Pinpoint the cell where the given text exists, returning its (X, Y) midpoint coordinate. 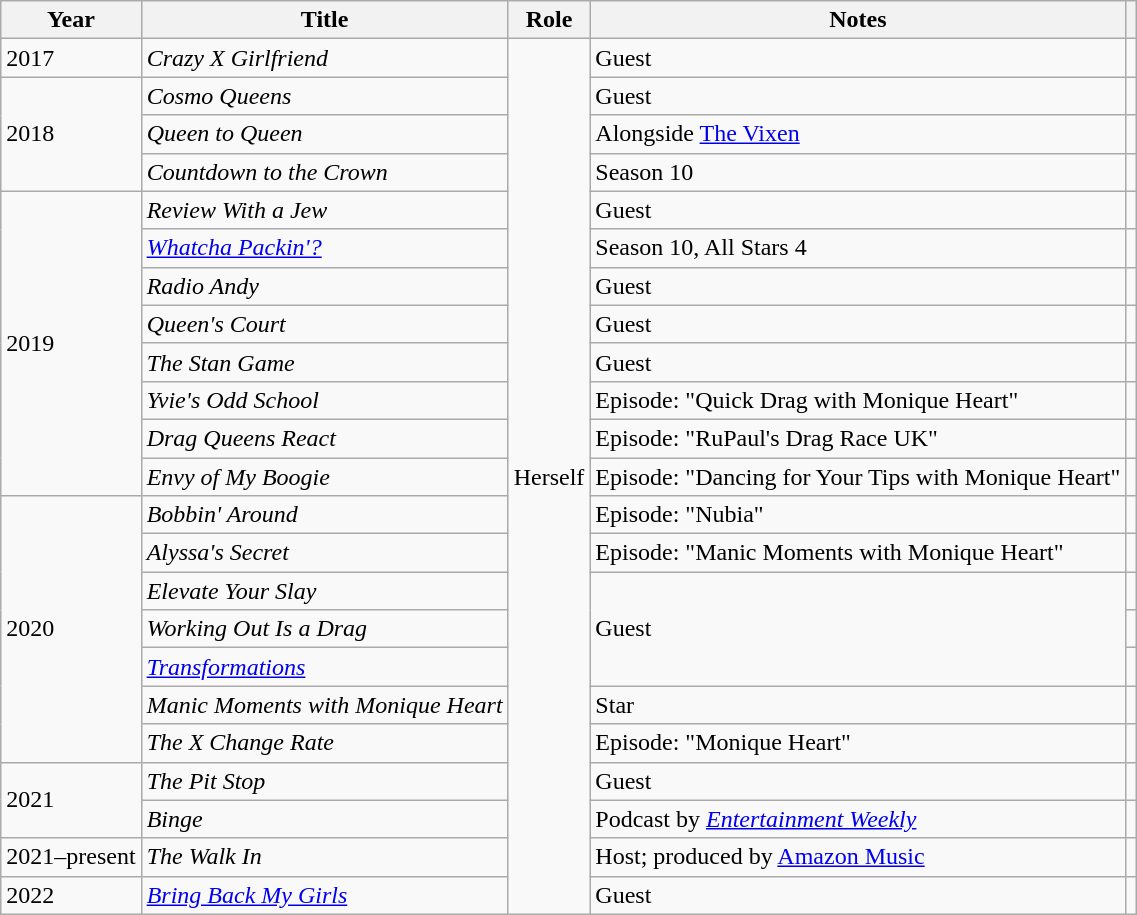
2019 (71, 343)
2018 (71, 134)
The Stan Game (324, 362)
2021–present (71, 857)
Alyssa's Secret (324, 553)
2021 (71, 800)
Episode: "Manic Moments with Monique Heart" (858, 553)
Role (549, 20)
The Walk In (324, 857)
Crazy X Girlfriend (324, 58)
The Pit Stop (324, 781)
The X Change Rate (324, 743)
Alongside The Vixen (858, 134)
Herself (549, 476)
Episode: "Quick Drag with Monique Heart" (858, 400)
Title (324, 20)
Yvie's Odd School (324, 400)
Manic Moments with Monique Heart (324, 705)
Binge (324, 819)
Season 10 (858, 172)
2020 (71, 629)
Elevate Your Slay (324, 591)
Star (858, 705)
Episode: "Dancing for Your Tips with Monique Heart" (858, 477)
Bobbin' Around (324, 515)
Season 10, All Stars 4 (858, 248)
Transformations (324, 667)
Year (71, 20)
Cosmo Queens (324, 96)
Queen's Court (324, 324)
Review With a Jew (324, 210)
Working Out Is a Drag (324, 629)
Whatcha Packin'? (324, 248)
Host; produced by Amazon Music (858, 857)
Envy of My Boogie (324, 477)
Notes (858, 20)
2017 (71, 58)
Episode: "Monique Heart" (858, 743)
Queen to Queen (324, 134)
Podcast by Entertainment Weekly (858, 819)
Countdown to the Crown (324, 172)
2022 (71, 895)
Radio Andy (324, 286)
Bring Back My Girls (324, 895)
Drag Queens React (324, 438)
Episode: "RuPaul's Drag Race UK" (858, 438)
Episode: "Nubia" (858, 515)
